Return (x, y) of the center of cell containing provided text 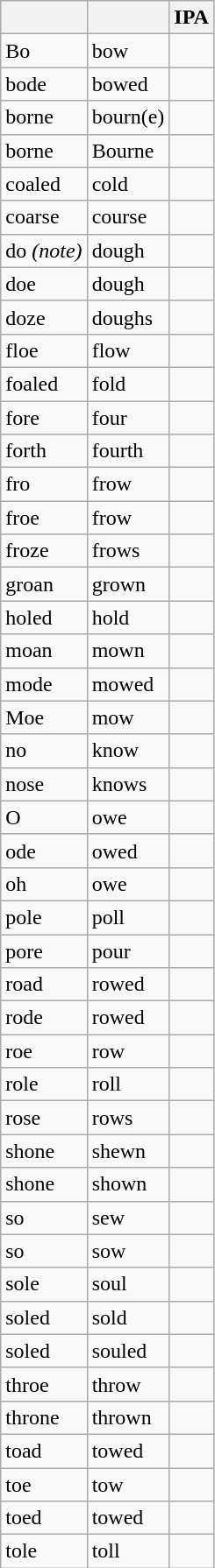
toll (128, 1551)
bowed (128, 84)
row (128, 1051)
floe (44, 350)
owed (128, 851)
froe (44, 518)
mode (44, 684)
rose (44, 1118)
doe (44, 284)
know (128, 751)
pore (44, 950)
tow (128, 1485)
thrown (128, 1417)
fore (44, 418)
oh (44, 884)
do (note) (44, 251)
soul (128, 1284)
throne (44, 1417)
sold (128, 1317)
cold (128, 184)
shewn (128, 1151)
shown (128, 1184)
rode (44, 1018)
roe (44, 1051)
bow (128, 51)
pour (128, 950)
flow (128, 350)
foaled (44, 384)
poll (128, 917)
toe (44, 1485)
fro (44, 484)
Bo (44, 51)
sow (128, 1251)
role (44, 1084)
toad (44, 1451)
ode (44, 851)
nose (44, 784)
sew (128, 1218)
doze (44, 317)
course (128, 217)
grown (128, 584)
holed (44, 618)
rows (128, 1118)
mow (128, 717)
doughs (128, 317)
IPA (191, 18)
moan (44, 651)
groan (44, 584)
throw (128, 1384)
Moe (44, 717)
fold (128, 384)
roll (128, 1084)
frows (128, 551)
mowed (128, 684)
O (44, 817)
sole (44, 1284)
souled (128, 1351)
tole (44, 1551)
road (44, 985)
knows (128, 784)
coaled (44, 184)
no (44, 751)
pole (44, 917)
forth (44, 451)
Bourne (128, 151)
bode (44, 84)
fourth (128, 451)
froze (44, 551)
coarse (44, 217)
toed (44, 1518)
throe (44, 1384)
four (128, 418)
mown (128, 651)
bourn(e) (128, 117)
hold (128, 618)
